Output the (x, y) coordinate of the center of the cell containing the given text.  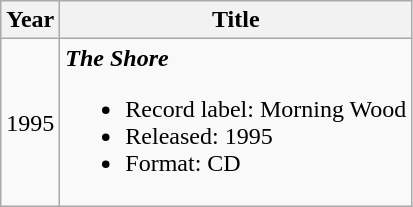
1995 (30, 122)
Year (30, 20)
The ShoreRecord label: Morning WoodReleased: 1995Format: CD (236, 122)
Title (236, 20)
